Detect which cell encompasses the target text, then output its [x, y] center coordinate. 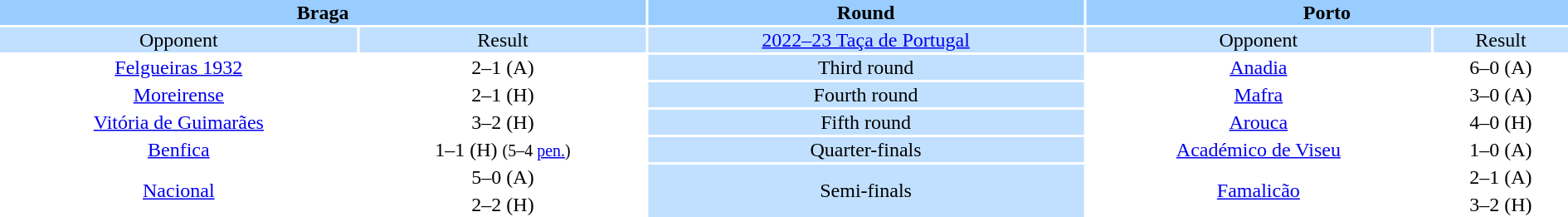
2–2 (H) [503, 205]
Felgueiras 1932 [179, 67]
Quarter-finals [866, 150]
1–0 (A) [1501, 150]
6–0 (A) [1501, 67]
5–0 (A) [503, 177]
Semi-finals [866, 191]
Famalicão [1259, 191]
Porto [1327, 12]
1–1 (H) (5–4 pen.) [503, 150]
2022–23 Taça de Portugal [866, 40]
Académico de Viseu [1259, 150]
Braga [323, 12]
Round [866, 12]
Moreirense [179, 95]
Mafra [1259, 95]
Fifth round [866, 122]
2–1 (H) [503, 95]
4–0 (H) [1501, 122]
Anadia [1259, 67]
Nacional [179, 191]
Fourth round [866, 95]
Third round [866, 67]
Arouca [1259, 122]
3–0 (A) [1501, 95]
Vitória de Guimarães [179, 122]
Benfica [179, 150]
